Identify which cell holds the provided text, then report its [x, y] central coordinate. 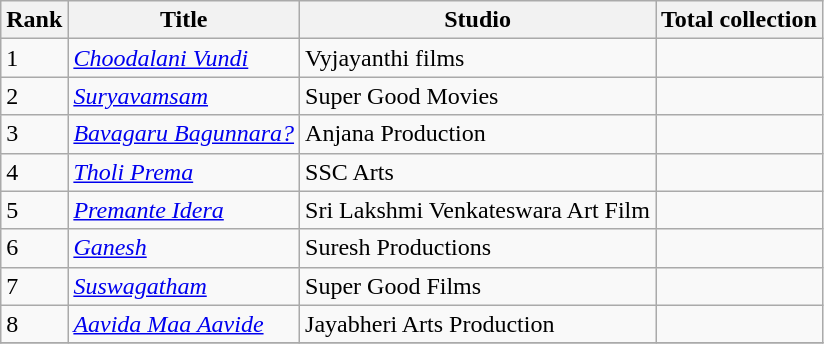
6 [34, 248]
Aavida Maa Aavide [184, 324]
Vyjayanthi films [478, 58]
Tholi Prema [184, 172]
Super Good Films [478, 286]
SSC Arts [478, 172]
2 [34, 96]
Jayabheri Arts Production [478, 324]
Choodalani Vundi [184, 58]
Anjana Production [478, 134]
Suresh Productions [478, 248]
Suryavamsam [184, 96]
7 [34, 286]
1 [34, 58]
Title [184, 20]
Rank [34, 20]
Total collection [740, 20]
4 [34, 172]
Bavagaru Bagunnara? [184, 134]
8 [34, 324]
Premante Idera [184, 210]
Ganesh [184, 248]
Suswagatham [184, 286]
Studio [478, 20]
3 [34, 134]
5 [34, 210]
Super Good Movies [478, 96]
Sri Lakshmi Venkateswara Art Film [478, 210]
